Output the [x, y] coordinate of the center of the cell containing the given text.  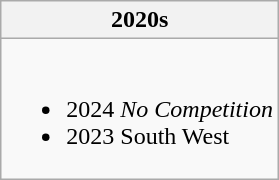
2020s [140, 20]
2024 No Competition2023 South West [140, 109]
